Scan for the cell matching the given text and deliver its (X, Y) coordinate at center. 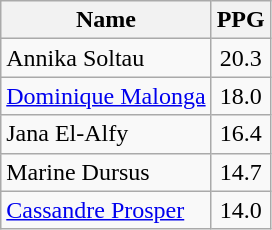
PPG (240, 20)
14.0 (240, 210)
Dominique Malonga (106, 96)
16.4 (240, 134)
18.0 (240, 96)
Cassandre Prosper (106, 210)
20.3 (240, 58)
Annika Soltau (106, 58)
Name (106, 20)
14.7 (240, 172)
Marine Dursus (106, 172)
Jana El-Alfy (106, 134)
